Output the [X, Y] coordinate of the center of the cell containing the given text.  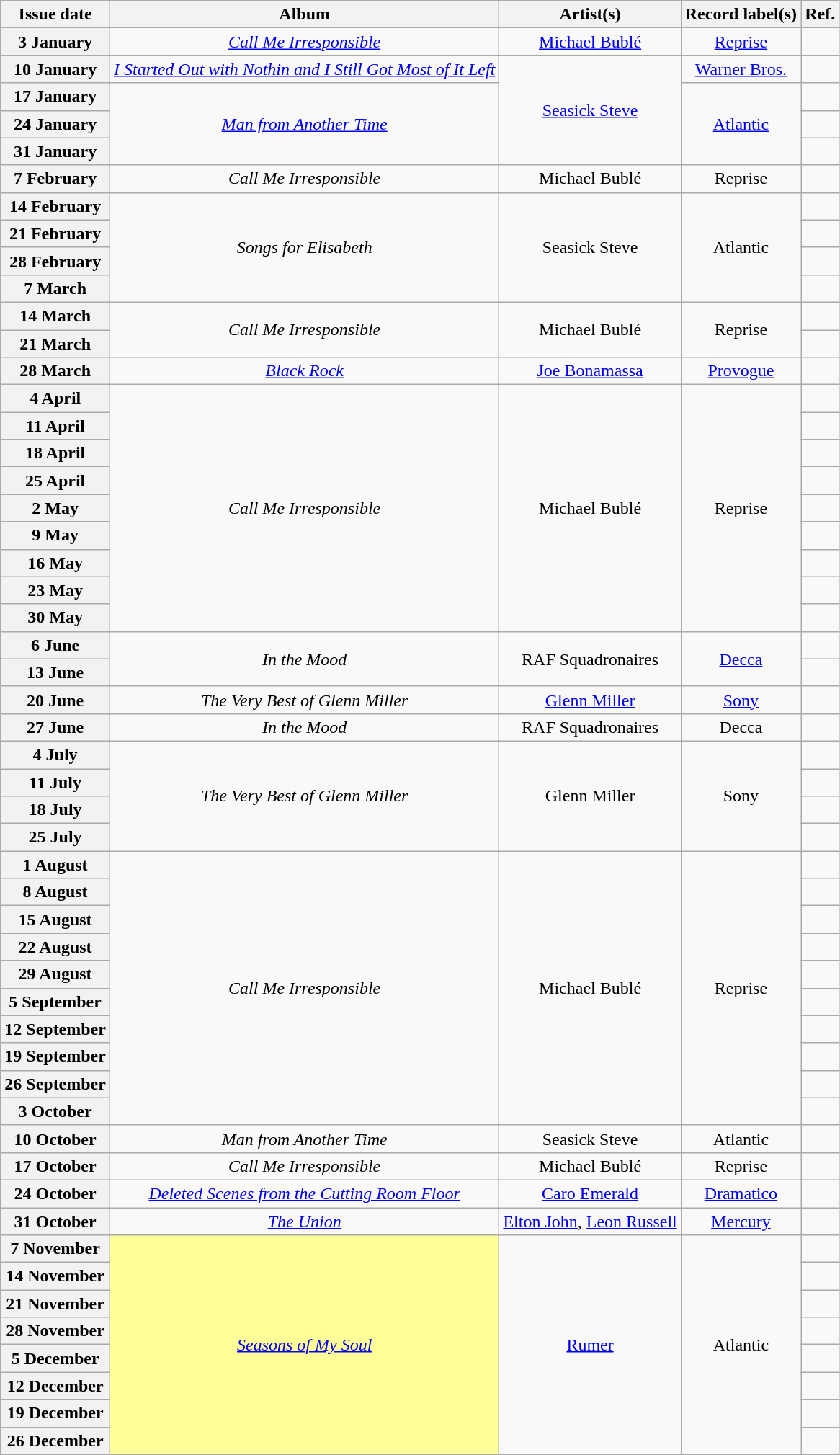
31 October [55, 1222]
Rumer [590, 1345]
11 April [55, 426]
14 March [55, 316]
7 March [55, 288]
12 September [55, 1029]
Record label(s) [741, 14]
6 June [55, 645]
7 November [55, 1249]
21 February [55, 233]
17 October [55, 1166]
25 July [55, 837]
1 August [55, 865]
23 May [55, 590]
5 September [55, 1002]
Seasons of My Soul [304, 1345]
Warner Bros. [741, 69]
26 September [55, 1084]
Issue date [55, 14]
10 January [55, 69]
Mercury [741, 1222]
Deleted Scenes from the Cutting Room Floor [304, 1193]
Album [304, 14]
Joe Bonamassa [590, 371]
27 June [55, 727]
Songs for Elisabeth [304, 247]
Artist(s) [590, 14]
21 March [55, 344]
22 August [55, 947]
The Union [304, 1222]
29 August [55, 974]
20 June [55, 700]
14 November [55, 1276]
Black Rock [304, 371]
10 October [55, 1139]
11 July [55, 782]
24 January [55, 124]
9 May [55, 535]
12 December [55, 1386]
14 February [55, 206]
4 July [55, 755]
19 December [55, 1413]
28 November [55, 1331]
3 January [55, 42]
8 August [55, 892]
31 January [55, 151]
18 July [55, 810]
15 August [55, 920]
3 October [55, 1111]
Provogue [741, 371]
17 January [55, 97]
30 May [55, 618]
24 October [55, 1193]
Dramatico [741, 1193]
28 March [55, 371]
28 February [55, 261]
7 February [55, 179]
16 May [55, 563]
Ref. [820, 14]
I Started Out with Nothin and I Still Got Most of It Left [304, 69]
25 April [55, 481]
19 September [55, 1056]
18 April [55, 453]
5 December [55, 1358]
Elton John, Leon Russell [590, 1222]
Caro Emerald [590, 1193]
21 November [55, 1304]
13 June [55, 672]
4 April [55, 399]
2 May [55, 508]
26 December [55, 1441]
